Detect which cell encompasses the target text, then output its [X, Y] center coordinate. 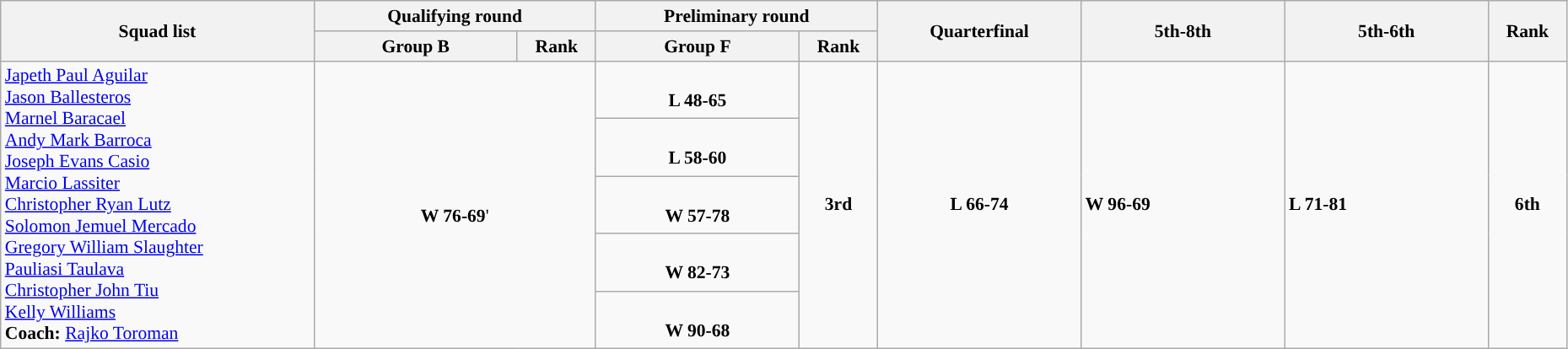
W 96-69 [1183, 205]
L 71-81 [1387, 205]
Group F [697, 46]
W 90-68 [697, 320]
Preliminary round [736, 16]
W 76-69' [455, 205]
Squad list [157, 30]
W 57-78 [697, 205]
Quarterfinal [978, 30]
Group B [415, 46]
L 48-65 [697, 89]
Qualifying round [455, 16]
L 58-60 [697, 148]
5th-8th [1183, 30]
6th [1527, 205]
W 82-73 [697, 262]
3rd [838, 205]
L 66-74 [978, 205]
5th-6th [1387, 30]
